Pinpoint the cell where the given text exists, returning its [X, Y] midpoint coordinate. 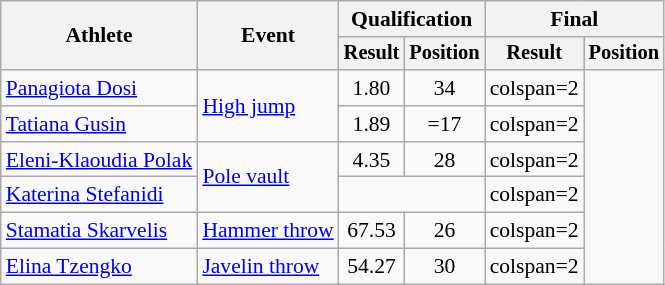
30 [444, 267]
4.35 [372, 160]
Panagiota Dosi [100, 88]
Athlete [100, 36]
Javelin throw [268, 267]
28 [444, 160]
1.80 [372, 88]
Katerina Stefanidi [100, 195]
Final [574, 19]
Event [268, 36]
Elina Tzengko [100, 267]
Qualification [412, 19]
67.53 [372, 231]
Eleni-Klaoudia Polak [100, 160]
34 [444, 88]
Hammer throw [268, 231]
Stamatia Skarvelis [100, 231]
26 [444, 231]
Tatiana Gusin [100, 124]
=17 [444, 124]
54.27 [372, 267]
1.89 [372, 124]
High jump [268, 106]
Pole vault [268, 178]
